Capture the cell that displays the provided text and extract its [X, Y] central coordinate. 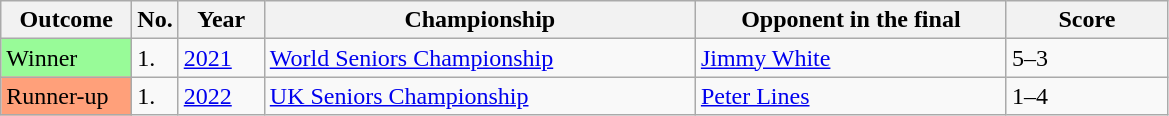
Year [221, 20]
Winner [66, 58]
Opponent in the final [850, 20]
2022 [221, 96]
1–4 [1086, 96]
World Seniors Championship [480, 58]
2021 [221, 58]
Outcome [66, 20]
No. [155, 20]
5–3 [1086, 58]
Runner-up [66, 96]
Score [1086, 20]
Peter Lines [850, 96]
Jimmy White [850, 58]
Championship [480, 20]
UK Seniors Championship [480, 96]
